Determine the (x, y) coordinate at the center of the cell enclosing the given text.  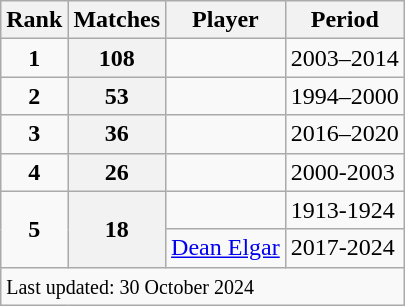
1994–2000 (344, 96)
Matches (117, 20)
36 (117, 134)
1 (34, 58)
3 (34, 134)
Dean Elgar (226, 248)
1913-1924 (344, 210)
Player (226, 20)
Period (344, 20)
2016–2020 (344, 134)
18 (117, 229)
2003–2014 (344, 58)
5 (34, 229)
108 (117, 58)
Rank (34, 20)
Last updated: 30 October 2024 (203, 286)
2017-2024 (344, 248)
2000-2003 (344, 172)
53 (117, 96)
4 (34, 172)
2 (34, 96)
26 (117, 172)
